Find where the given text appears and provide that cell's center as (x, y) coordinate. 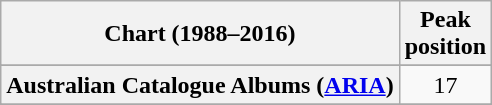
Chart (1988–2016) (200, 34)
Peakposition (445, 34)
17 (445, 85)
Australian Catalogue Albums (ARIA) (200, 85)
